Provide the (x, y) coordinate of the cell's center where the given text is located.  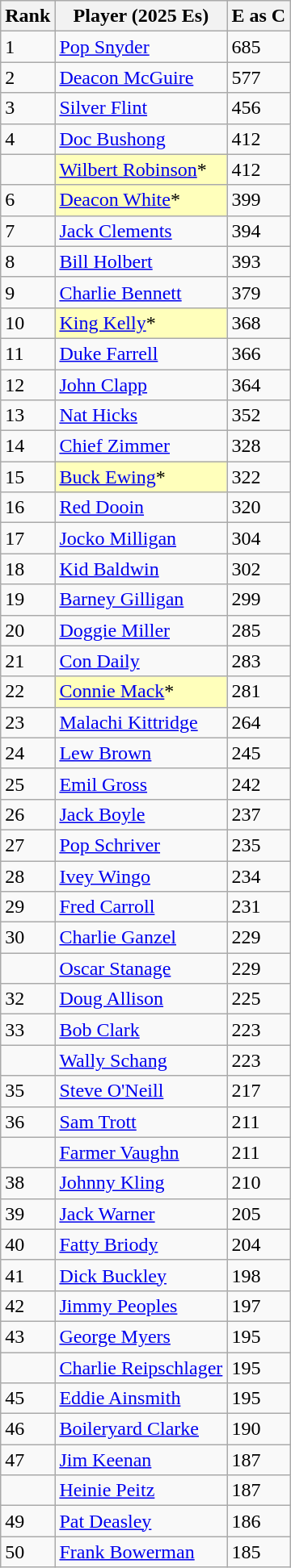
29 (27, 907)
322 (259, 477)
Fatty Briody (141, 1244)
Boileryard Clarke (141, 1429)
Pop Snyder (141, 47)
328 (259, 446)
394 (259, 231)
24 (27, 753)
43 (27, 1336)
197 (259, 1306)
8 (27, 261)
10 (27, 323)
210 (259, 1183)
4 (27, 139)
47 (27, 1460)
Sam Trott (141, 1122)
35 (27, 1091)
Lew Brown (141, 753)
Bob Clark (141, 1030)
Oscar Stanage (141, 968)
231 (259, 907)
379 (259, 292)
366 (259, 353)
Jack Warner (141, 1214)
264 (259, 722)
19 (27, 600)
John Clapp (141, 385)
46 (27, 1429)
399 (259, 200)
Rank (27, 16)
Nat Hicks (141, 416)
235 (259, 845)
Jack Boyle (141, 814)
Wally Schang (141, 1060)
185 (259, 1552)
E as C (259, 16)
3 (27, 108)
204 (259, 1244)
302 (259, 569)
Frank Bowerman (141, 1552)
Doug Allison (141, 999)
42 (27, 1306)
23 (27, 722)
Pop Schriver (141, 845)
205 (259, 1214)
320 (259, 508)
6 (27, 200)
2 (27, 77)
Pat Deasley (141, 1521)
40 (27, 1244)
50 (27, 1552)
Malachi Kittridge (141, 722)
16 (27, 508)
32 (27, 999)
Farmer Vaughn (141, 1152)
Heinie Peitz (141, 1491)
Kid Baldwin (141, 569)
Eddie Ainsmith (141, 1399)
Jack Clements (141, 231)
Red Dooin (141, 508)
33 (27, 1030)
King Kelly* (141, 323)
1 (27, 47)
237 (259, 814)
283 (259, 661)
28 (27, 876)
12 (27, 385)
Connie Mack* (141, 692)
25 (27, 784)
225 (259, 999)
Charlie Reipschlager (141, 1368)
30 (27, 938)
198 (259, 1275)
Fred Carroll (141, 907)
217 (259, 1091)
7 (27, 231)
38 (27, 1183)
368 (259, 323)
Wilbert Robinson* (141, 169)
304 (259, 538)
17 (27, 538)
Deacon White* (141, 200)
393 (259, 261)
15 (27, 477)
49 (27, 1521)
Steve O'Neill (141, 1091)
245 (259, 753)
Ivey Wingo (141, 876)
George Myers (141, 1336)
39 (27, 1214)
26 (27, 814)
Deacon McGuire (141, 77)
Con Daily (141, 661)
14 (27, 446)
Duke Farrell (141, 353)
186 (259, 1521)
285 (259, 630)
9 (27, 292)
27 (27, 845)
Dick Buckley (141, 1275)
13 (27, 416)
Charlie Ganzel (141, 938)
234 (259, 876)
22 (27, 692)
18 (27, 569)
242 (259, 784)
577 (259, 77)
Player (2025 Es) (141, 16)
20 (27, 630)
Johnny Kling (141, 1183)
36 (27, 1122)
Doc Bushong (141, 139)
Jocko Milligan (141, 538)
Doggie Miller (141, 630)
Charlie Bennett (141, 292)
Emil Gross (141, 784)
Barney Gilligan (141, 600)
Buck Ewing* (141, 477)
299 (259, 600)
281 (259, 692)
364 (259, 385)
21 (27, 661)
Silver Flint (141, 108)
190 (259, 1429)
Jim Keenan (141, 1460)
352 (259, 416)
Jimmy Peoples (141, 1306)
685 (259, 47)
456 (259, 108)
41 (27, 1275)
45 (27, 1399)
11 (27, 353)
Chief Zimmer (141, 446)
Bill Holbert (141, 261)
